Search for the cell housing the specified text and yield its (x, y) center coordinate. 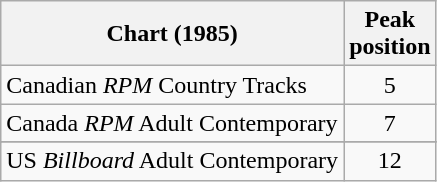
Chart (1985) (172, 34)
Canada RPM Adult Contemporary (172, 123)
Canadian RPM Country Tracks (172, 85)
7 (390, 123)
Peakposition (390, 34)
12 (390, 161)
US Billboard Adult Contemporary (172, 161)
5 (390, 85)
